Capture the cell that displays the provided text and extract its (x, y) central coordinate. 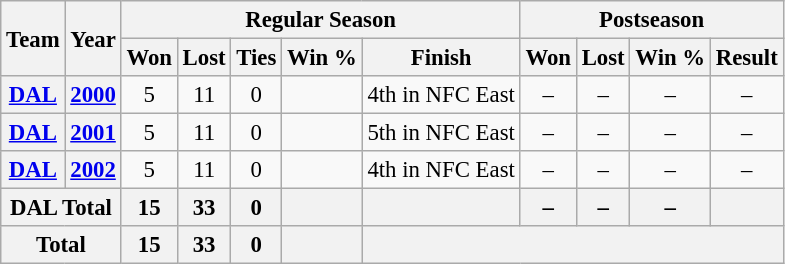
2000 (93, 95)
Year (93, 38)
Result (746, 58)
5th in NFC East (441, 133)
2001 (93, 133)
Regular Season (320, 20)
Finish (441, 58)
Total (61, 245)
2002 (93, 170)
Team (33, 38)
DAL Total (61, 208)
Ties (256, 58)
Postseason (652, 20)
